Find where the given text appears and provide that cell's center as (X, Y) coordinate. 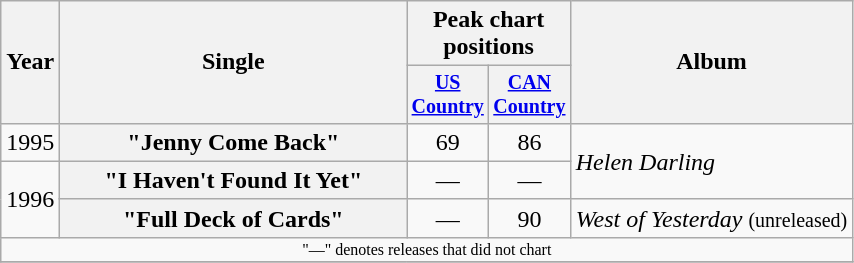
"—" denotes releases that did not chart (427, 249)
90 (530, 218)
West of Yesterday (unreleased) (712, 218)
"Full Deck of Cards" (234, 218)
Peak chartpositions (488, 34)
1995 (30, 142)
69 (448, 142)
Single (234, 62)
US Country (448, 94)
CAN Country (530, 94)
86 (530, 142)
Album (712, 62)
Year (30, 62)
Helen Darling (712, 161)
1996 (30, 199)
"I Haven't Found It Yet" (234, 180)
"Jenny Come Back" (234, 142)
